Find where the given text appears and provide that cell's center as (X, Y) coordinate. 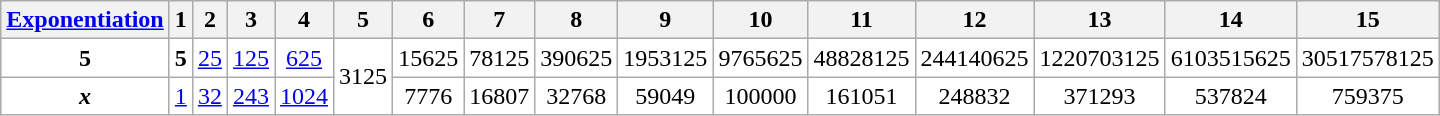
7 (500, 20)
244140625 (974, 58)
x (86, 96)
2 (210, 20)
390625 (576, 58)
78125 (500, 58)
7776 (428, 96)
243 (250, 96)
6 (428, 20)
625 (304, 58)
3 (250, 20)
9 (666, 20)
10 (760, 20)
14 (1230, 20)
3125 (364, 77)
161051 (862, 96)
125 (250, 58)
59049 (666, 96)
8 (576, 20)
12 (974, 20)
48828125 (862, 58)
759375 (1368, 96)
4 (304, 20)
6103515625 (1230, 58)
32768 (576, 96)
15 (1368, 20)
16807 (500, 96)
11 (862, 20)
Exponentiation (86, 20)
25 (210, 58)
100000 (760, 96)
32 (210, 96)
30517578125 (1368, 58)
537824 (1230, 96)
9765625 (760, 58)
1220703125 (1100, 58)
371293 (1100, 96)
13 (1100, 20)
15625 (428, 58)
248832 (974, 96)
1953125 (666, 58)
1024 (304, 96)
